Scan for the cell matching the given text and deliver its [X, Y] coordinate at center. 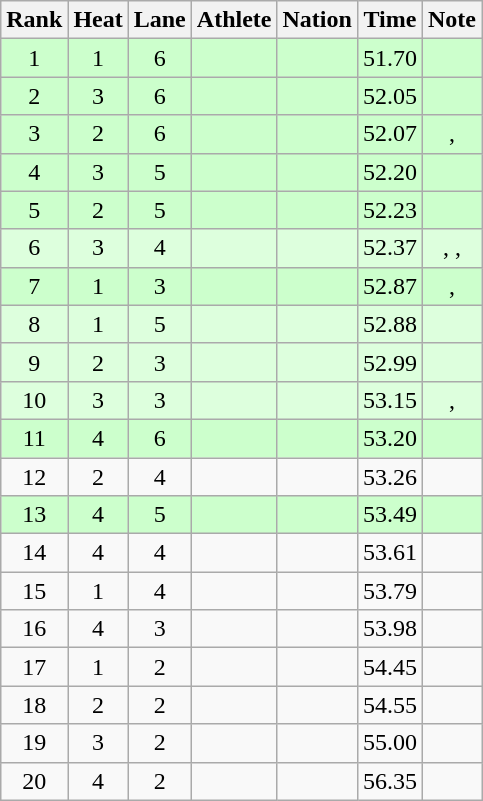
Heat [98, 20]
52.99 [390, 362]
53.20 [390, 438]
54.45 [390, 667]
52.88 [390, 324]
11 [34, 438]
Athlete [234, 20]
54.55 [390, 705]
53.79 [390, 591]
53.15 [390, 400]
52.20 [390, 172]
, , [452, 248]
12 [34, 477]
20 [34, 781]
53.49 [390, 515]
Rank [34, 20]
51.70 [390, 58]
9 [34, 362]
53.26 [390, 477]
10 [34, 400]
53.98 [390, 629]
19 [34, 743]
Note [452, 20]
17 [34, 667]
52.87 [390, 286]
52.37 [390, 248]
56.35 [390, 781]
14 [34, 553]
55.00 [390, 743]
18 [34, 705]
Lane [160, 20]
7 [34, 286]
15 [34, 591]
Nation [317, 20]
52.23 [390, 210]
13 [34, 515]
52.05 [390, 96]
Time [390, 20]
8 [34, 324]
52.07 [390, 134]
53.61 [390, 553]
16 [34, 629]
